Output the (x, y) coordinate of the center of the cell containing the given text.  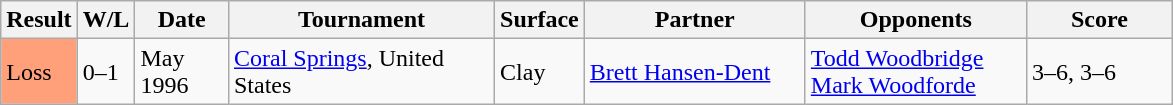
Opponents (916, 20)
Score (1099, 20)
Brett Hansen-Dent (694, 72)
Date (182, 20)
Surface (540, 20)
Tournament (361, 20)
Todd Woodbridge Mark Woodforde (916, 72)
3–6, 3–6 (1099, 72)
Partner (694, 20)
0–1 (106, 72)
May 1996 (182, 72)
Coral Springs, United States (361, 72)
W/L (106, 20)
Clay (540, 72)
Loss (39, 72)
Result (39, 20)
